Scan for the cell matching the given text and deliver its (X, Y) coordinate at center. 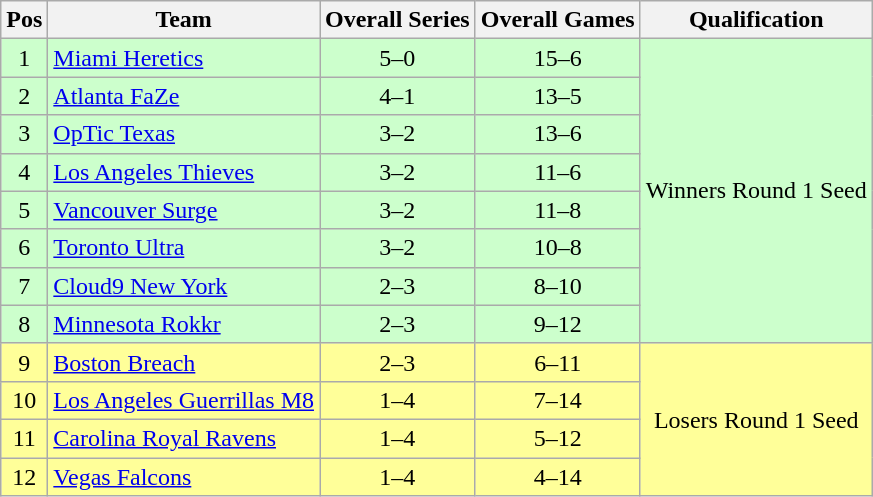
Winners Round 1 Seed (756, 191)
11–6 (558, 172)
Miami Heretics (184, 58)
Team (184, 20)
9–12 (558, 324)
Cloud9 New York (184, 286)
Qualification (756, 20)
13–6 (558, 134)
Vancouver Surge (184, 210)
15–6 (558, 58)
2 (24, 96)
10 (24, 400)
8–10 (558, 286)
11 (24, 438)
Los Angeles Thieves (184, 172)
Overall Games (558, 20)
7–14 (558, 400)
3 (24, 134)
Minnesota Rokkr (184, 324)
4 (24, 172)
Losers Round 1 Seed (756, 419)
Los Angeles Guerrillas M8 (184, 400)
5–0 (398, 58)
Carolina Royal Ravens (184, 438)
7 (24, 286)
Overall Series (398, 20)
Pos (24, 20)
10–8 (558, 248)
Atlanta FaZe (184, 96)
6 (24, 248)
Vegas Falcons (184, 477)
9 (24, 362)
12 (24, 477)
11–8 (558, 210)
13–5 (558, 96)
Boston Breach (184, 362)
6–11 (558, 362)
4–14 (558, 477)
8 (24, 324)
4–1 (398, 96)
5 (24, 210)
Toronto Ultra (184, 248)
OpTic Texas (184, 134)
1 (24, 58)
5–12 (558, 438)
